Return (X, Y) of the center of cell containing provided text 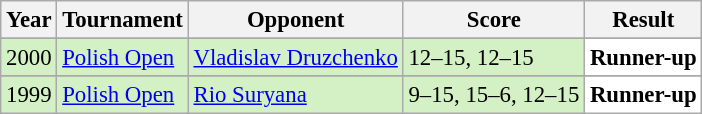
Year (29, 20)
2000 (29, 58)
9–15, 15–6, 12–15 (494, 95)
Score (494, 20)
Opponent (296, 20)
12–15, 12–15 (494, 58)
Vladislav Druzchenko (296, 58)
1999 (29, 95)
Tournament (122, 20)
Result (644, 20)
Rio Suryana (296, 95)
